From the cell containing the given text, extract its center point as (x, y) coordinate. 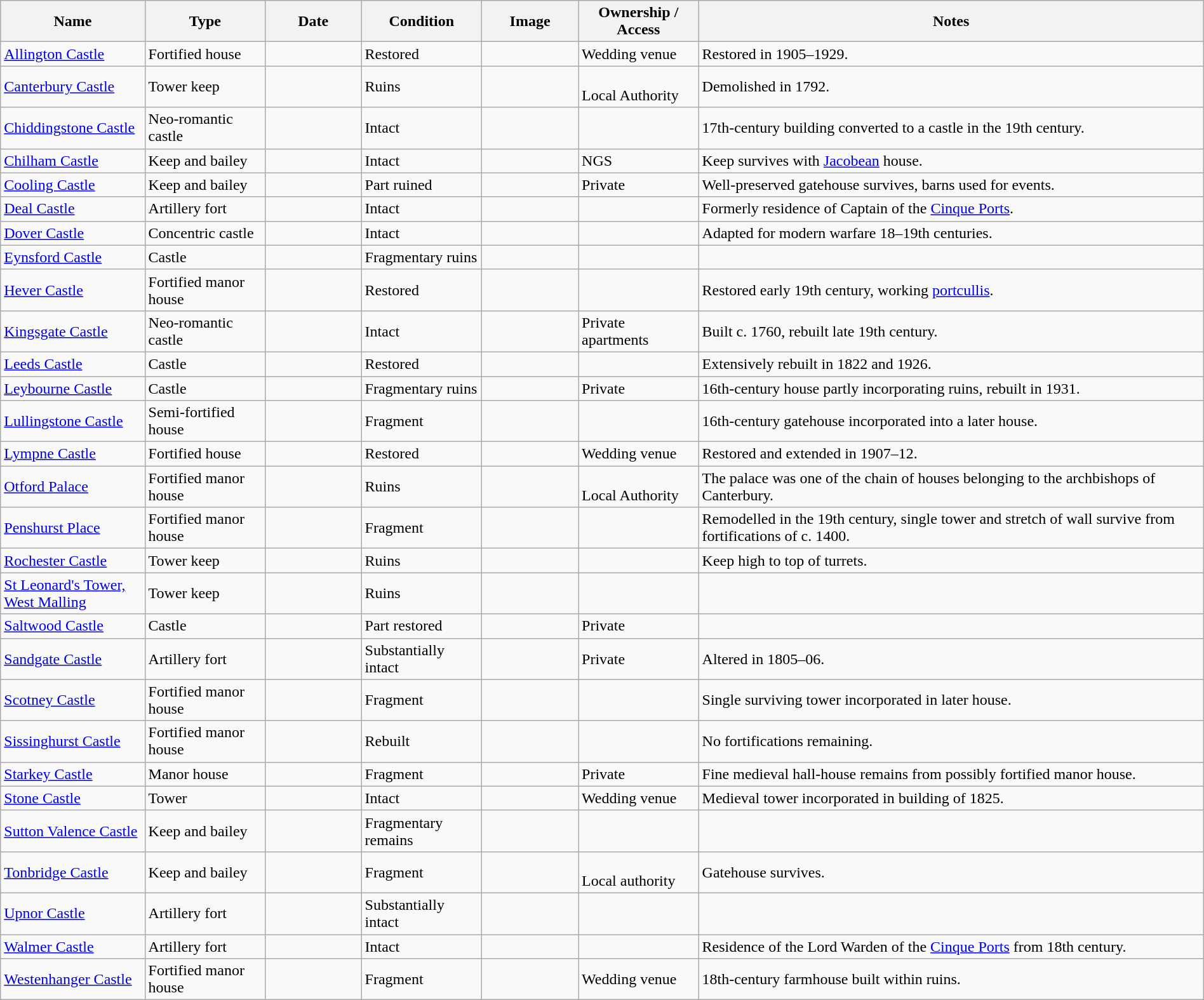
Dover Castle (72, 233)
Manor house (204, 774)
Medieval tower incorporated in building of 1825. (951, 798)
Fine medieval hall-house remains from possibly fortified manor house. (951, 774)
Rochester Castle (72, 561)
Semi-fortified house (204, 422)
Allington Castle (72, 54)
Notes (951, 22)
Starkey Castle (72, 774)
Formerly residence of Captain of the Cinque Ports. (951, 209)
Type (204, 22)
Built c. 1760, rebuilt late 19th century. (951, 331)
Local authority (639, 872)
Kingsgate Castle (72, 331)
Canterbury Castle (72, 86)
Well-preserved gatehouse survives, barns used for events. (951, 185)
Rebuilt (422, 742)
Tonbridge Castle (72, 872)
Restored early 19th century, working portcullis. (951, 290)
Tower (204, 798)
Upnor Castle (72, 913)
Scotney Castle (72, 700)
Sutton Valence Castle (72, 830)
Single surviving tower incorporated in later house. (951, 700)
Deal Castle (72, 209)
Private apartments (639, 331)
Westenhanger Castle (72, 979)
Sandgate Castle (72, 659)
Residence of the Lord Warden of the Cinque Ports from 18th century. (951, 947)
Sissinghurst Castle (72, 742)
17th-century building converted to a castle in the 19th century. (951, 128)
Stone Castle (72, 798)
Cooling Castle (72, 185)
Part restored (422, 626)
Altered in 1805–06. (951, 659)
Fragmentary remains (422, 830)
Image (530, 22)
Lympne Castle (72, 454)
Otford Palace (72, 486)
Saltwood Castle (72, 626)
Extensively rebuilt in 1822 and 1926. (951, 364)
Adapted for modern warfare 18–19th centuries. (951, 233)
Demolished in 1792. (951, 86)
Hever Castle (72, 290)
Condition (422, 22)
Restored in 1905–1929. (951, 54)
Lullingstone Castle (72, 422)
Leeds Castle (72, 364)
Concentric castle (204, 233)
Part ruined (422, 185)
16th-century gatehouse incorporated into a later house. (951, 422)
Walmer Castle (72, 947)
NGS (639, 161)
18th-century farmhouse built within ruins. (951, 979)
The palace was one of the chain of houses belonging to the archbishops of Canterbury. (951, 486)
Date (314, 22)
Eynsford Castle (72, 257)
16th-century house partly incorporating ruins, rebuilt in 1931. (951, 388)
Leybourne Castle (72, 388)
St Leonard's Tower, West Malling (72, 593)
Name (72, 22)
Chiddingstone Castle (72, 128)
Remodelled in the 19th century, single tower and stretch of wall survive from fortifications of c. 1400. (951, 528)
Ownership / Access (639, 22)
No fortifications remaining. (951, 742)
Chilham Castle (72, 161)
Keep survives with Jacobean house. (951, 161)
Restored and extended in 1907–12. (951, 454)
Keep high to top of turrets. (951, 561)
Gatehouse survives. (951, 872)
Penshurst Place (72, 528)
